Extract the (X, Y) coordinate from the center of the cell holding the provided text.  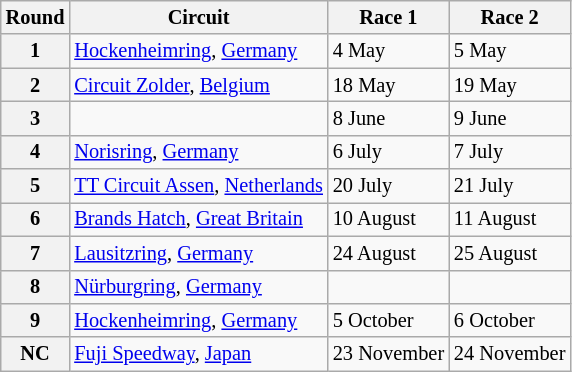
21 July (510, 186)
18 May (388, 85)
4 May (388, 51)
24 August (388, 253)
Circuit Zolder, Belgium (198, 85)
Brands Hatch, Great Britain (198, 219)
10 August (388, 219)
19 May (510, 85)
5 October (388, 320)
Circuit (198, 17)
7 (36, 253)
8 June (388, 118)
5 (36, 186)
Race 2 (510, 17)
Race 1 (388, 17)
7 July (510, 152)
25 August (510, 253)
9 June (510, 118)
8 (36, 287)
2 (36, 85)
6 October (510, 320)
9 (36, 320)
Fuji Speedway, Japan (198, 354)
5 May (510, 51)
Norisring, Germany (198, 152)
NC (36, 354)
6 (36, 219)
Round (36, 17)
1 (36, 51)
Lausitzring, Germany (198, 253)
TT Circuit Assen, Netherlands (198, 186)
6 July (388, 152)
3 (36, 118)
Nürburgring, Germany (198, 287)
23 November (388, 354)
24 November (510, 354)
20 July (388, 186)
11 August (510, 219)
4 (36, 152)
